Capture the cell that displays the provided text and extract its (X, Y) central coordinate. 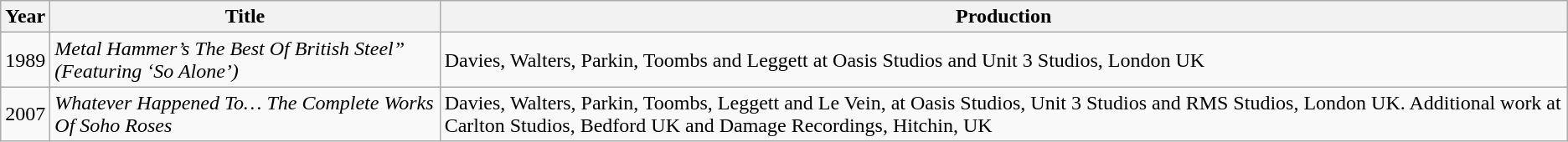
Year (25, 17)
2007 (25, 114)
Title (245, 17)
Production (1003, 17)
Davies, Walters, Parkin, Toombs and Leggett at Oasis Studios and Unit 3 Studios, London UK (1003, 60)
Metal Hammer’s The Best Of British Steel” (Featuring ‘So Alone’) (245, 60)
Whatever Happened To… The Complete Works Of Soho Roses (245, 114)
1989 (25, 60)
